From the cell containing the given text, extract its center point as [X, Y] coordinate. 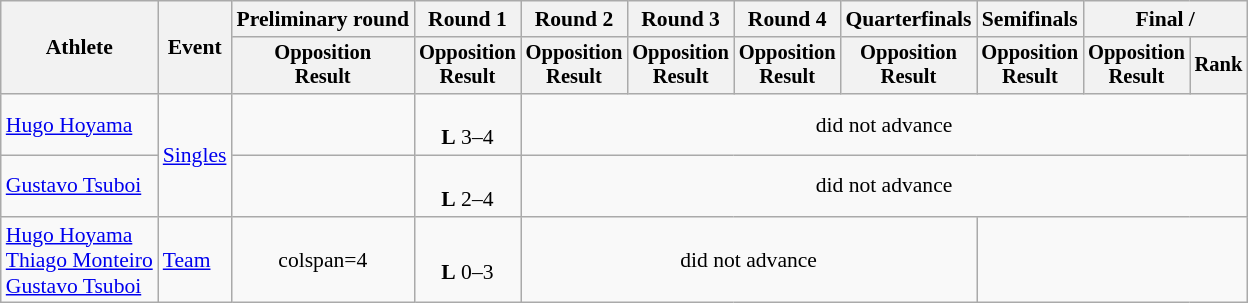
Round 1 [468, 19]
Athlete [80, 48]
Round 4 [788, 19]
Gustavo Tsuboi [80, 186]
Preliminary round [322, 19]
Rank [1219, 66]
Singles [195, 155]
Semifinals [1030, 19]
Hugo Hoyama [80, 124]
L 2–4 [468, 186]
L 3–4 [468, 124]
Round 2 [574, 19]
Final / [1165, 19]
Quarterfinals [908, 19]
Event [195, 48]
Round 3 [680, 19]
